Extract the [X, Y] coordinate from the center of the cell holding the provided text.  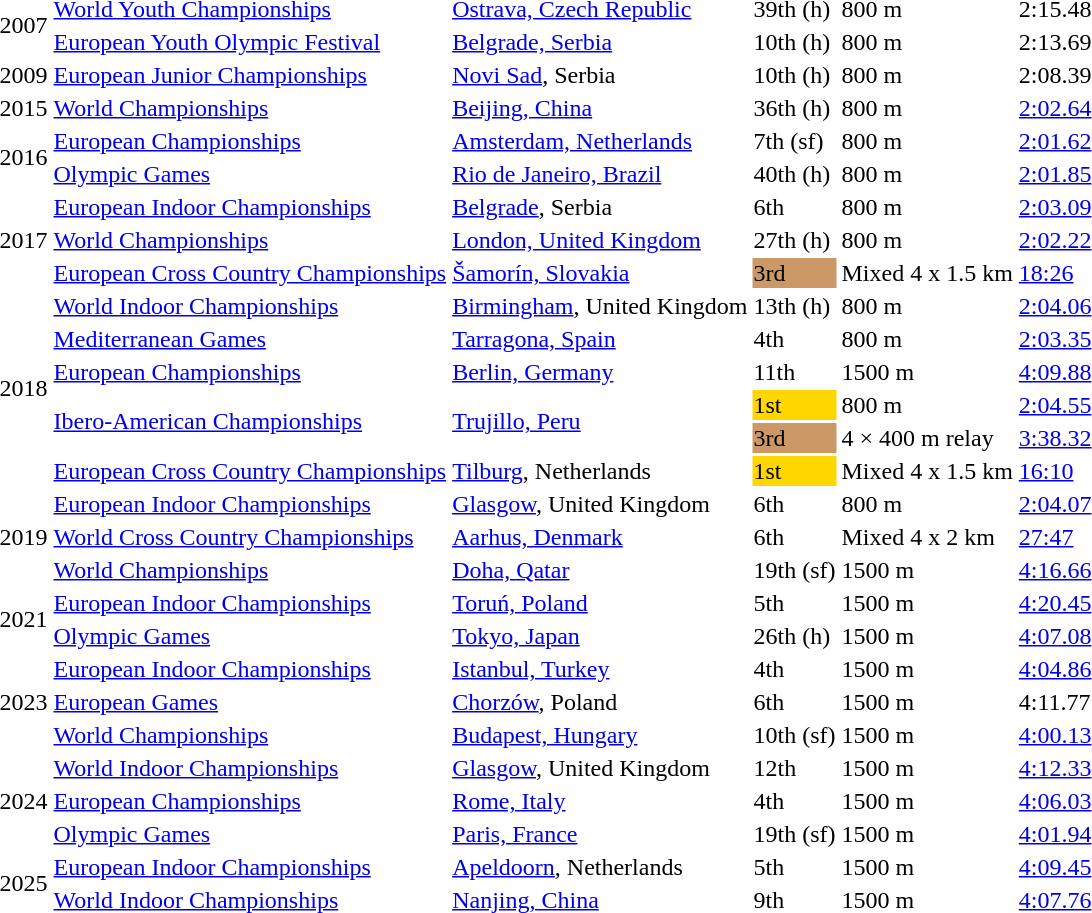
10th (sf) [794, 735]
Tarragona, Spain [600, 339]
European Youth Olympic Festival [250, 42]
12th [794, 768]
Apeldoorn, Netherlands [600, 867]
Birmingham, United Kingdom [600, 306]
Chorzów, Poland [600, 702]
London, United Kingdom [600, 240]
27th (h) [794, 240]
Ibero-American Championships [250, 422]
Aarhus, Denmark [600, 537]
Amsterdam, Netherlands [600, 141]
4 × 400 m relay [927, 438]
13th (h) [794, 306]
European Junior Championships [250, 75]
Rome, Italy [600, 801]
Rio de Janeiro, Brazil [600, 174]
26th (h) [794, 636]
Mixed 4 x 2 km [927, 537]
7th (sf) [794, 141]
Tokyo, Japan [600, 636]
Budapest, Hungary [600, 735]
Paris, France [600, 834]
Doha, Qatar [600, 570]
Šamorín, Slovakia [600, 273]
European Games [250, 702]
Istanbul, Turkey [600, 669]
40th (h) [794, 174]
Beijing, China [600, 108]
36th (h) [794, 108]
11th [794, 372]
Tilburg, Netherlands [600, 471]
Toruń, Poland [600, 603]
Mediterranean Games [250, 339]
Berlin, Germany [600, 372]
World Cross Country Championships [250, 537]
Trujillo, Peru [600, 422]
Novi Sad, Serbia [600, 75]
